Capture the cell that displays the provided text and extract its (x, y) central coordinate. 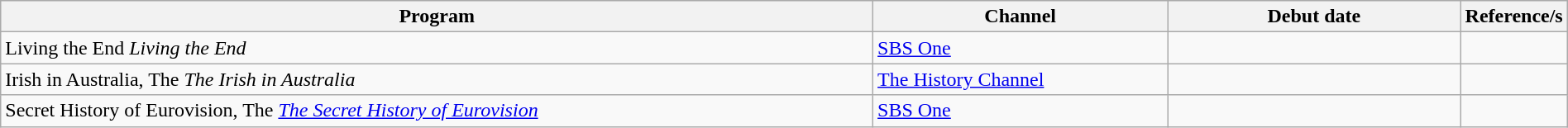
Living the End Living the End (437, 48)
Program (437, 17)
The History Channel (1021, 79)
Debut date (1314, 17)
Secret History of Eurovision, The The Secret History of Eurovision (437, 111)
Irish in Australia, The The Irish in Australia (437, 79)
Channel (1021, 17)
Reference/s (1513, 17)
